Identify which cell holds the provided text, then report its (x, y) central coordinate. 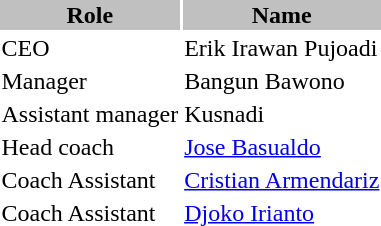
Kusnadi (282, 114)
Name (282, 15)
Jose Basualdo (282, 147)
Role (90, 15)
Manager (90, 81)
Head coach (90, 147)
Assistant manager (90, 114)
Bangun Bawono (282, 81)
Erik Irawan Pujoadi (282, 48)
Coach Assistant (90, 180)
CEO (90, 48)
Cristian Armendariz (282, 180)
